Locate the cell with the specified text and output its [X, Y] center coordinate. 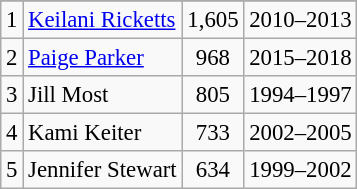
2002–2005 [300, 133]
1994–1997 [300, 95]
2010–2013 [300, 20]
Kami Keiter [102, 133]
Jill Most [102, 95]
Paige Parker [102, 58]
968 [213, 58]
1,605 [213, 20]
805 [213, 95]
Jennifer Stewart [102, 170]
1999–2002 [300, 170]
2 [12, 58]
Keilani Ricketts [102, 20]
3 [12, 95]
634 [213, 170]
5 [12, 170]
1 [12, 20]
2015–2018 [300, 58]
733 [213, 133]
4 [12, 133]
